Find where the given text appears and provide that cell's center as (x, y) coordinate. 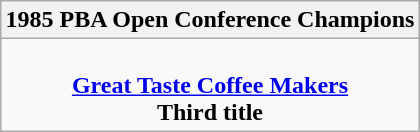
Great Taste Coffee Makers Third title (210, 85)
1985 PBA Open Conference Champions (210, 20)
